Capture the cell that displays the provided text and extract its (x, y) central coordinate. 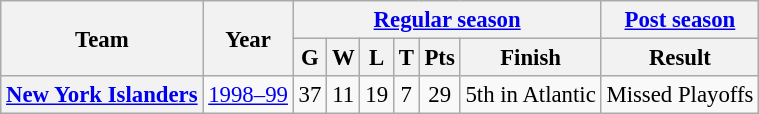
Team (102, 38)
G (310, 58)
Finish (530, 58)
7 (406, 95)
11 (344, 95)
1998–99 (248, 95)
Missed Playoffs (680, 95)
Post season (680, 20)
37 (310, 95)
5th in Atlantic (530, 95)
Pts (440, 58)
Regular season (447, 20)
19 (376, 95)
L (376, 58)
Year (248, 38)
T (406, 58)
W (344, 58)
29 (440, 95)
Result (680, 58)
New York Islanders (102, 95)
